Determine the [X, Y] coordinate at the center of the cell enclosing the given text.  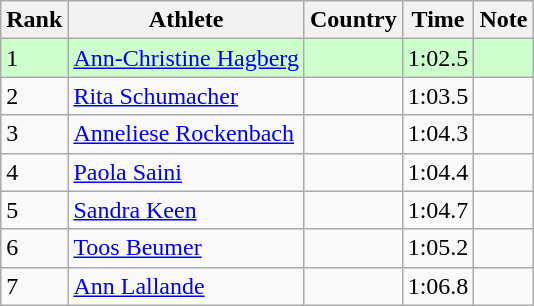
Time [438, 20]
1:04.4 [438, 172]
Athlete [186, 20]
1:06.8 [438, 286]
5 [34, 210]
1:02.5 [438, 58]
1:04.7 [438, 210]
Rita Schumacher [186, 96]
3 [34, 134]
Sandra Keen [186, 210]
Ann Lallande [186, 286]
1 [34, 58]
7 [34, 286]
1:03.5 [438, 96]
Rank [34, 20]
2 [34, 96]
Toos Beumer [186, 248]
1:05.2 [438, 248]
4 [34, 172]
Paola Saini [186, 172]
Country [353, 20]
Ann-Christine Hagberg [186, 58]
Anneliese Rockenbach [186, 134]
1:04.3 [438, 134]
Note [504, 20]
6 [34, 248]
